Return (x, y) of the center of cell containing provided text 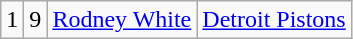
9 (36, 20)
Detroit Pistons (274, 20)
Rodney White (122, 20)
1 (12, 20)
